Capture the cell that displays the provided text and extract its [x, y] central coordinate. 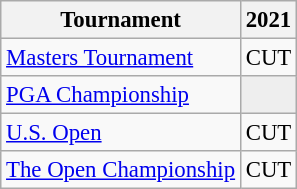
Masters Tournament [121, 58]
PGA Championship [121, 95]
2021 [268, 20]
Tournament [121, 20]
The Open Championship [121, 170]
U.S. Open [121, 133]
